For the text-containing cell, return its midpoint in [X, Y] coordinate format. 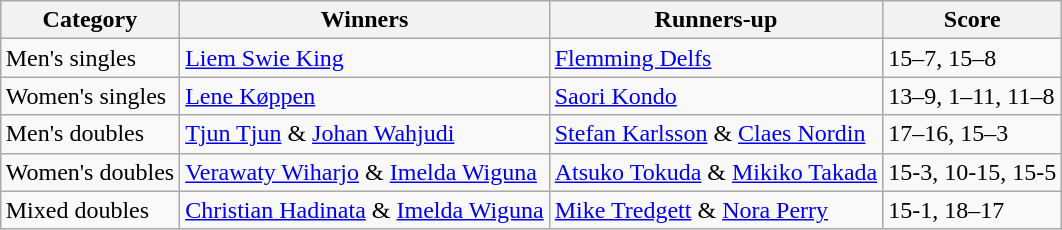
Men's doubles [90, 134]
Score [972, 20]
Tjun Tjun & Johan Wahjudi [365, 134]
Lene Køppen [365, 96]
15–7, 15–8 [972, 58]
Women's singles [90, 96]
Liem Swie King [365, 58]
Mixed doubles [90, 210]
Saori Kondo [716, 96]
Women's doubles [90, 172]
Runners-up [716, 20]
15-3, 10-15, 15-5 [972, 172]
Men's singles [90, 58]
Flemming Delfs [716, 58]
Stefan Karlsson & Claes Nordin [716, 134]
Winners [365, 20]
Christian Hadinata & Imelda Wiguna [365, 210]
Verawaty Wiharjo & Imelda Wiguna [365, 172]
Category [90, 20]
Mike Tredgett & Nora Perry [716, 210]
17–16, 15–3 [972, 134]
Atsuko Tokuda & Mikiko Takada [716, 172]
15-1, 18–17 [972, 210]
13–9, 1–11, 11–8 [972, 96]
